Return (x, y) of the center of cell containing provided text 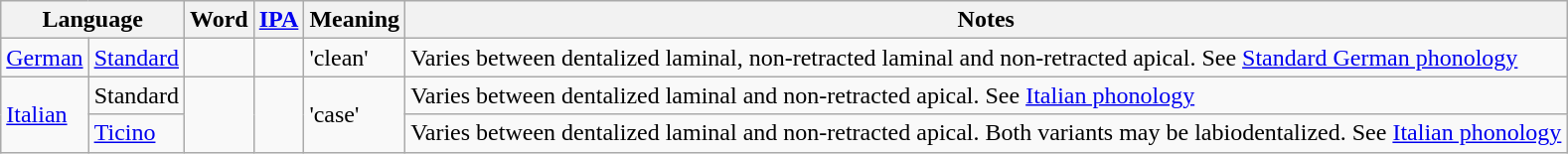
Varies between dentalized laminal, non-retracted laminal and non-retracted apical. See Standard German phonology (986, 58)
'case' (355, 114)
Italian (45, 114)
Varies between dentalized laminal and non-retracted apical. See Italian phonology (986, 95)
'clean' (355, 58)
Notes (986, 20)
Word (219, 20)
Meaning (355, 20)
Varies between dentalized laminal and non-retracted apical. Both variants may be labiodentalized. See Italian phonology (986, 133)
German (45, 58)
IPA (278, 20)
Ticino (136, 133)
Language (93, 20)
